Detect which cell encompasses the target text, then output its (x, y) center coordinate. 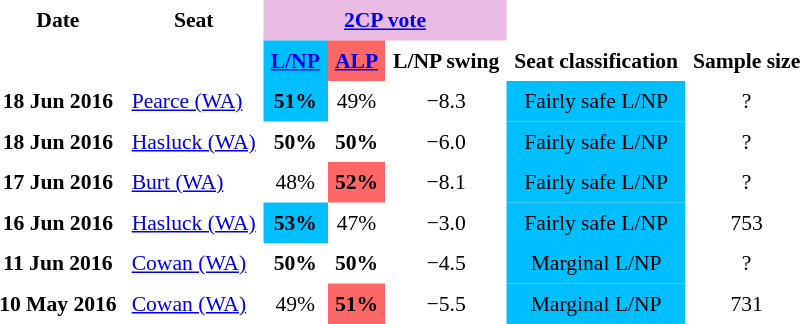
Seat (194, 20)
−8.1 (446, 182)
−5.5 (446, 304)
−8.3 (446, 101)
52% (356, 182)
47% (356, 222)
Pearce (WA) (194, 101)
Seat classification (596, 60)
48% (295, 182)
−6.0 (446, 142)
−3.0 (446, 222)
−4.5 (446, 263)
L/NP (295, 60)
ALP (356, 60)
53% (295, 222)
L/NP swing (446, 60)
Burt (WA) (194, 182)
2CP vote (385, 20)
